Identify which cell holds the provided text, then report its (X, Y) central coordinate. 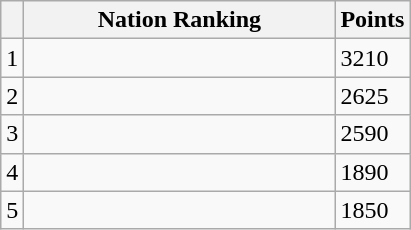
Nation Ranking (180, 20)
2590 (372, 134)
1850 (372, 210)
5 (12, 210)
1890 (372, 172)
1 (12, 58)
2625 (372, 96)
3 (12, 134)
4 (12, 172)
3210 (372, 58)
2 (12, 96)
Points (372, 20)
